Output the (x, y) coordinate of the center of the cell containing the given text.  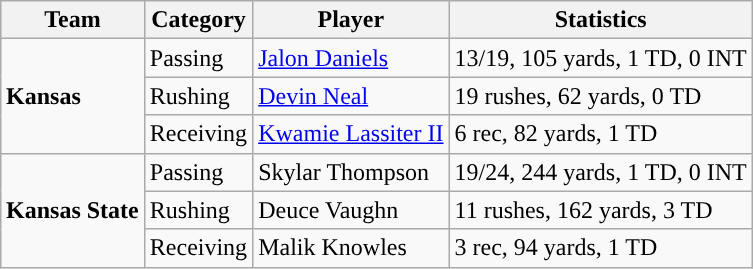
Kansas State (73, 210)
Malik Knowles (351, 248)
13/19, 105 yards, 1 TD, 0 INT (600, 58)
Deuce Vaughn (351, 210)
Statistics (600, 20)
Kansas (73, 96)
19 rushes, 62 yards, 0 TD (600, 96)
Team (73, 20)
Skylar Thompson (351, 172)
Devin Neal (351, 96)
Category (198, 20)
19/24, 244 yards, 1 TD, 0 INT (600, 172)
Jalon Daniels (351, 58)
11 rushes, 162 yards, 3 TD (600, 210)
3 rec, 94 yards, 1 TD (600, 248)
Kwamie Lassiter II (351, 134)
Player (351, 20)
6 rec, 82 yards, 1 TD (600, 134)
